Detect which cell encompasses the target text, then output its (x, y) center coordinate. 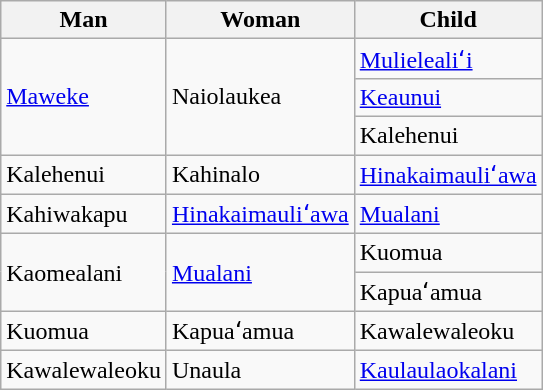
Kaulaulaokalani (448, 370)
Maweke (84, 97)
Mulielealiʻi (448, 59)
Kahiwakapu (84, 214)
Naiolaukea (260, 97)
Woman (260, 20)
Man (84, 20)
Unaula (260, 370)
Kahinalo (260, 174)
Child (448, 20)
Keaunui (448, 97)
Kaomealani (84, 273)
